Output the (X, Y) coordinate of the center of the cell containing the given text.  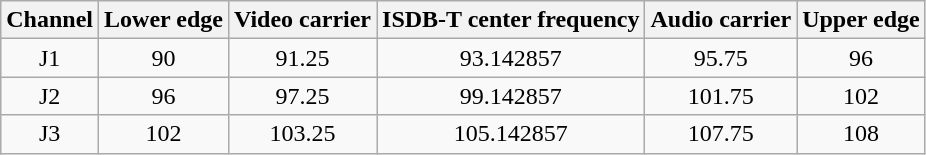
105.142857 (511, 134)
97.25 (302, 96)
107.75 (721, 134)
93.142857 (511, 58)
J1 (50, 58)
99.142857 (511, 96)
91.25 (302, 58)
101.75 (721, 96)
J2 (50, 96)
103.25 (302, 134)
Audio carrier (721, 20)
Channel (50, 20)
J3 (50, 134)
95.75 (721, 58)
108 (862, 134)
90 (164, 58)
Video carrier (302, 20)
ISDB-T center frequency (511, 20)
Lower edge (164, 20)
Upper edge (862, 20)
